From the cell containing the given text, extract its center point as (X, Y) coordinate. 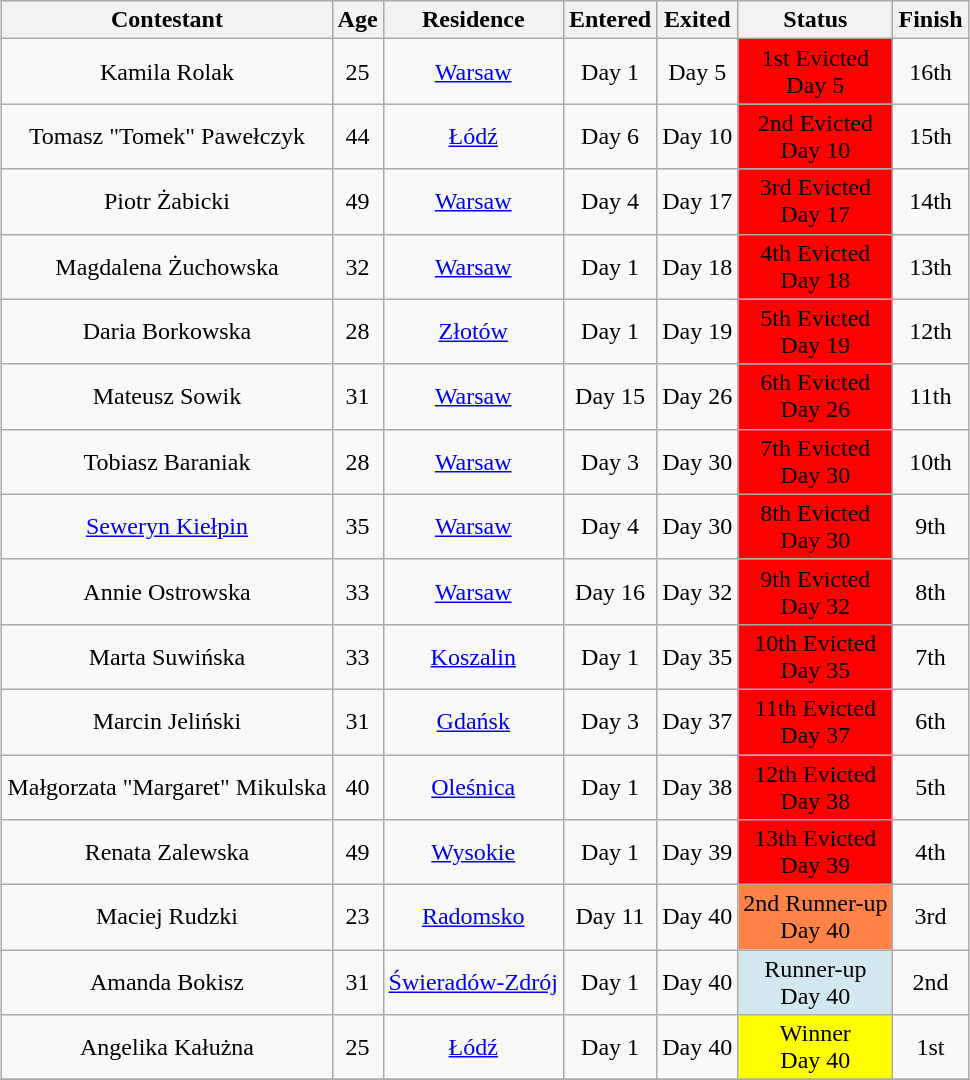
40 (358, 786)
Runner-upDay 40 (816, 982)
10th (930, 462)
23 (358, 918)
1st (930, 1048)
Day 35 (698, 656)
Residence (473, 20)
Złotów (473, 332)
Contestant (167, 20)
Amanda Bokisz (167, 982)
Day 10 (698, 136)
Mateusz Sowik (167, 396)
9th EvictedDay 32 (816, 592)
2nd Runner-upDay 40 (816, 918)
Day 32 (698, 592)
7th EvictedDay 30 (816, 462)
32 (358, 266)
3rd (930, 918)
Status (816, 20)
15th (930, 136)
1st EvictedDay 5 (816, 72)
12th EvictedDay 38 (816, 786)
Day 38 (698, 786)
Magdalena Żuchowska (167, 266)
Daria Borkowska (167, 332)
Angelika Kałużna (167, 1048)
Seweryn Kiełpin (167, 526)
10th EvictedDay 35 (816, 656)
7th (930, 656)
Day 15 (610, 396)
Radomsko (473, 918)
8th (930, 592)
6th (930, 722)
Kamila Rolak (167, 72)
16th (930, 72)
2nd EvictedDay 10 (816, 136)
Oleśnica (473, 786)
Małgorzata "Margaret" Mikulska (167, 786)
Exited (698, 20)
Piotr Żabicki (167, 202)
9th (930, 526)
Day 5 (698, 72)
11th (930, 396)
Day 18 (698, 266)
13th (930, 266)
Day 37 (698, 722)
Age (358, 20)
Day 16 (610, 592)
12th (930, 332)
8th EvictedDay 30 (816, 526)
Day 19 (698, 332)
Maciej Rudzki (167, 918)
11th EvictedDay 37 (816, 722)
2nd (930, 982)
Koszalin (473, 656)
Tomasz "Tomek" Pawełczyk (167, 136)
44 (358, 136)
6th EvictedDay 26 (816, 396)
14th (930, 202)
3rd EvictedDay 17 (816, 202)
13th EvictedDay 39 (816, 852)
5th EvictedDay 19 (816, 332)
Day 6 (610, 136)
Marcin Jeliński (167, 722)
WinnerDay 40 (816, 1048)
Finish (930, 20)
Day 39 (698, 852)
Wysokie (473, 852)
5th (930, 786)
Tobiasz Baraniak (167, 462)
Day 11 (610, 918)
Entered (610, 20)
4th (930, 852)
Renata Zalewska (167, 852)
Day 17 (698, 202)
4th EvictedDay 18 (816, 266)
35 (358, 526)
Świeradów-Zdrój (473, 982)
Gdańsk (473, 722)
Day 26 (698, 396)
Annie Ostrowska (167, 592)
Marta Suwińska (167, 656)
